Search for the cell housing the specified text and yield its (x, y) center coordinate. 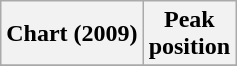
Chart (2009) (72, 34)
Peakposition (189, 34)
